Find where the given text appears and provide that cell's center as [x, y] coordinate. 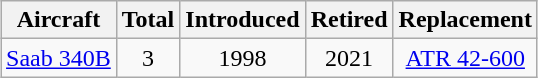
Saab 340B [59, 58]
Introduced [242, 20]
ATR 42-600 [465, 58]
Aircraft [59, 20]
2021 [349, 58]
Total [148, 20]
Replacement [465, 20]
Retired [349, 20]
3 [148, 58]
1998 [242, 58]
